Extract the [X, Y] coordinate from the center of the cell holding the provided text.  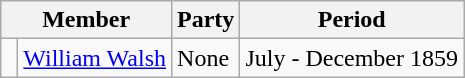
Period [352, 20]
Party [206, 20]
None [206, 58]
Member [86, 20]
William Walsh [95, 58]
July - December 1859 [352, 58]
